Search for the cell housing the specified text and yield its (x, y) center coordinate. 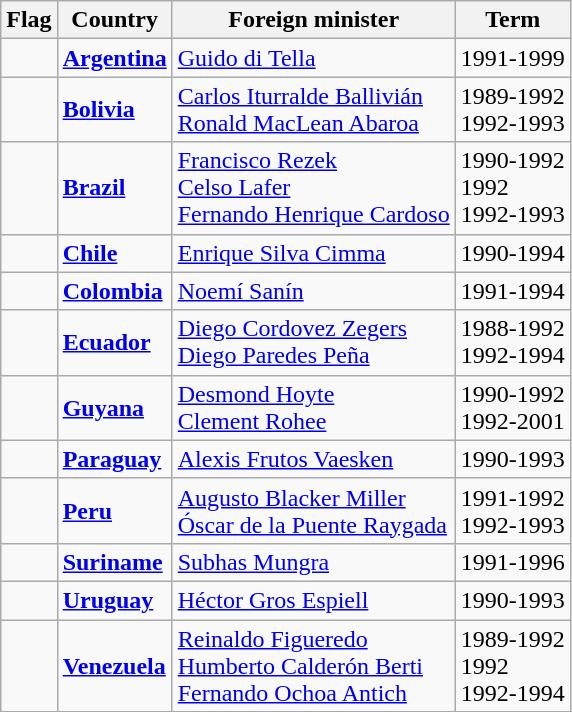
Enrique Silva Cimma (314, 253)
1991-19921992-1993 (512, 510)
Augusto Blacker MillerÓscar de la Puente Raygada (314, 510)
Country (114, 20)
Paraguay (114, 459)
Guido di Tella (314, 58)
Uruguay (114, 600)
1991-1996 (512, 562)
Noemí Sanín (314, 291)
1990-19921992-2001 (512, 408)
Subhas Mungra (314, 562)
Alexis Frutos Vaesken (314, 459)
Héctor Gros Espiell (314, 600)
Venezuela (114, 666)
Carlos Iturralde BalliviánRonald MacLean Abaroa (314, 110)
1989-199219921992-1994 (512, 666)
Guyana (114, 408)
Reinaldo FigueredoHumberto Calderón BertiFernando Ochoa Antich (314, 666)
Term (512, 20)
Desmond HoyteClement Rohee (314, 408)
1989-19921992-1993 (512, 110)
Ecuador (114, 342)
Diego Cordovez ZegersDiego Paredes Peña (314, 342)
Colombia (114, 291)
Chile (114, 253)
Peru (114, 510)
Brazil (114, 188)
Flag (29, 20)
1990-199219921992-1993 (512, 188)
1988-19921992-1994 (512, 342)
Suriname (114, 562)
Argentina (114, 58)
Foreign minister (314, 20)
1991-1994 (512, 291)
1991-1999 (512, 58)
Francisco RezekCelso LaferFernando Henrique Cardoso (314, 188)
Bolivia (114, 110)
1990-1994 (512, 253)
